Scan for the cell matching the given text and deliver its (X, Y) coordinate at center. 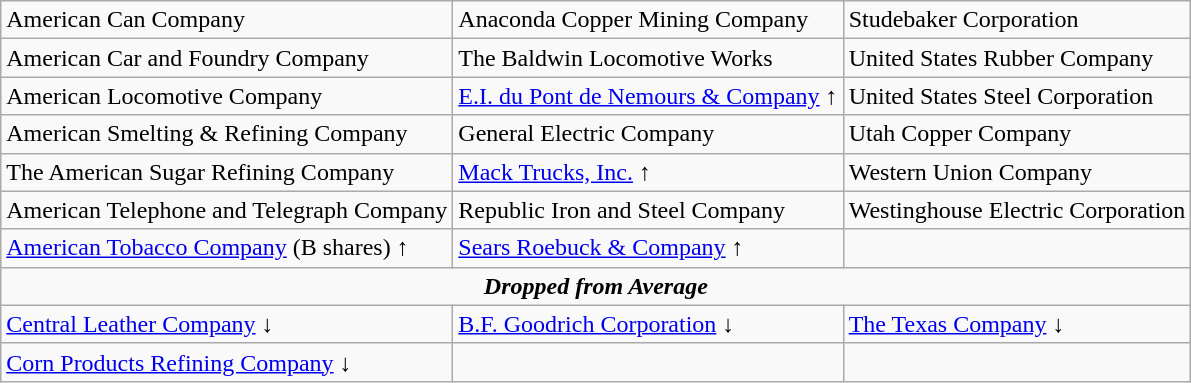
Corn Products Refining Company ↓ (227, 362)
Republic Iron and Steel Company (648, 210)
American Can Company (227, 20)
Dropped from Average (596, 286)
American Smelting & Refining Company (227, 134)
Mack Trucks, Inc. ↑ (648, 172)
Westinghouse Electric Corporation (1017, 210)
The American Sugar Refining Company (227, 172)
General Electric Company (648, 134)
American Car and Foundry Company (227, 58)
American Telephone and Telegraph Company (227, 210)
United States Rubber Company (1017, 58)
The Texas Company ↓ (1017, 324)
Studebaker Corporation (1017, 20)
The Baldwin Locomotive Works (648, 58)
United States Steel Corporation (1017, 96)
E.I. du Pont de Nemours & Company ↑ (648, 96)
Central Leather Company ↓ (227, 324)
Western Union Company (1017, 172)
B.F. Goodrich Corporation ↓ (648, 324)
Utah Copper Company (1017, 134)
American Tobacco Company (B shares) ↑ (227, 248)
Anaconda Copper Mining Company (648, 20)
Sears Roebuck & Company ↑ (648, 248)
American Locomotive Company (227, 96)
